Locate the cell with the specified text and output its [x, y] center coordinate. 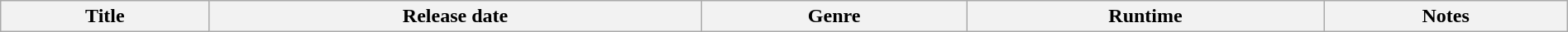
Notes [1446, 16]
Release date [455, 16]
Genre [834, 16]
Title [105, 16]
Runtime [1145, 16]
